Find where the given text appears and provide that cell's center as [x, y] coordinate. 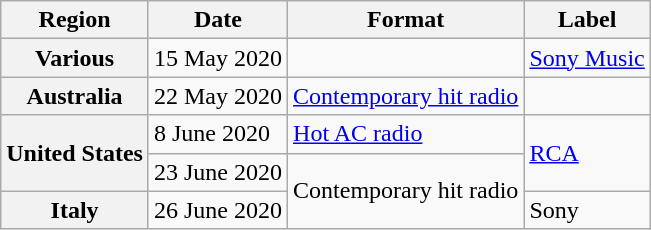
Sony Music [587, 58]
8 June 2020 [218, 134]
Various [75, 58]
Format [406, 20]
22 May 2020 [218, 96]
26 June 2020 [218, 210]
23 June 2020 [218, 172]
Italy [75, 210]
Label [587, 20]
Region [75, 20]
Hot AC radio [406, 134]
Australia [75, 96]
United States [75, 153]
Sony [587, 210]
RCA [587, 153]
Date [218, 20]
15 May 2020 [218, 58]
